Find where the given text appears and provide that cell's center as [x, y] coordinate. 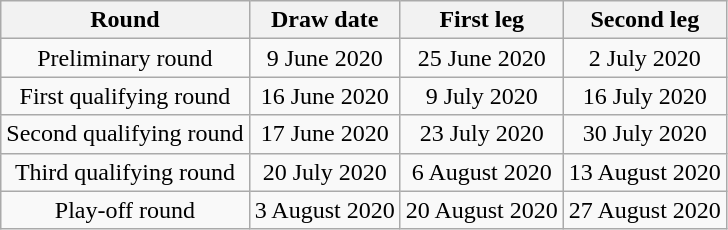
20 August 2020 [482, 210]
30 July 2020 [644, 134]
Second qualifying round [125, 134]
20 July 2020 [324, 172]
3 August 2020 [324, 210]
Round [125, 20]
Play-off round [125, 210]
6 August 2020 [482, 172]
13 August 2020 [644, 172]
First qualifying round [125, 96]
17 June 2020 [324, 134]
27 August 2020 [644, 210]
23 July 2020 [482, 134]
9 June 2020 [324, 58]
16 June 2020 [324, 96]
Draw date [324, 20]
First leg [482, 20]
Preliminary round [125, 58]
2 July 2020 [644, 58]
16 July 2020 [644, 96]
9 July 2020 [482, 96]
Second leg [644, 20]
25 June 2020 [482, 58]
Third qualifying round [125, 172]
